Detect which cell encompasses the target text, then output its (x, y) center coordinate. 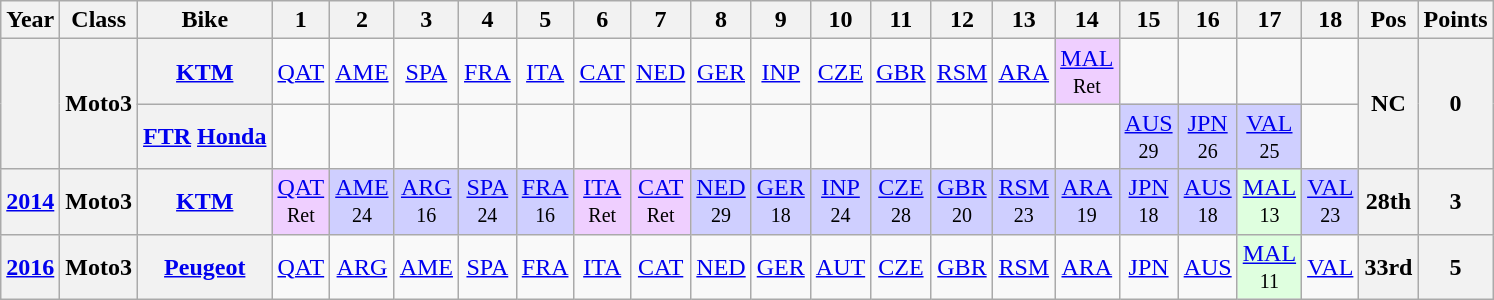
AUS18 (1208, 202)
CATRet (660, 202)
7 (660, 20)
RSM23 (1024, 202)
ARG16 (426, 202)
SPA24 (488, 202)
33rd (1388, 266)
10 (840, 20)
NED29 (721, 202)
17 (1269, 20)
FTR Honda (205, 136)
18 (1330, 20)
4 (488, 20)
Points (1456, 20)
9 (780, 20)
2 (362, 20)
11 (901, 20)
JPN18 (1148, 202)
GBR20 (962, 202)
AUS29 (1148, 136)
28th (1388, 202)
NC (1388, 104)
12 (962, 20)
14 (1087, 20)
ARA19 (1087, 202)
FRA16 (545, 202)
CZE28 (901, 202)
13 (1024, 20)
AUS (1208, 266)
0 (1456, 104)
JPN (1148, 266)
AUT (840, 266)
16 (1208, 20)
JPN26 (1208, 136)
Pos (1388, 20)
VAL23 (1330, 202)
VAL25 (1269, 136)
2016 (30, 266)
QATRet (301, 202)
INP (780, 72)
2014 (30, 202)
MAL13 (1269, 202)
MALRet (1087, 72)
15 (1148, 20)
8 (721, 20)
AME24 (362, 202)
INP24 (840, 202)
MAL11 (1269, 266)
Peugeot (205, 266)
1 (301, 20)
Year (30, 20)
ITARet (602, 202)
6 (602, 20)
GER18 (780, 202)
VAL (1330, 266)
Bike (205, 20)
ARG (362, 266)
Class (99, 20)
